Return (x, y) of the center of cell containing provided text 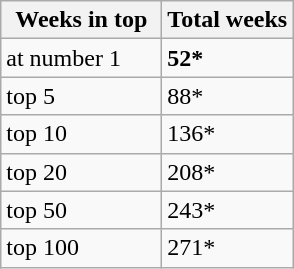
top 100 (82, 248)
Weeks in top (82, 20)
88* (228, 96)
136* (228, 134)
top 20 (82, 172)
208* (228, 172)
243* (228, 210)
top 50 (82, 210)
271* (228, 248)
52* (228, 58)
Total weeks (228, 20)
at number 1 (82, 58)
top 5 (82, 96)
top 10 (82, 134)
